Search for the cell housing the specified text and yield its [X, Y] center coordinate. 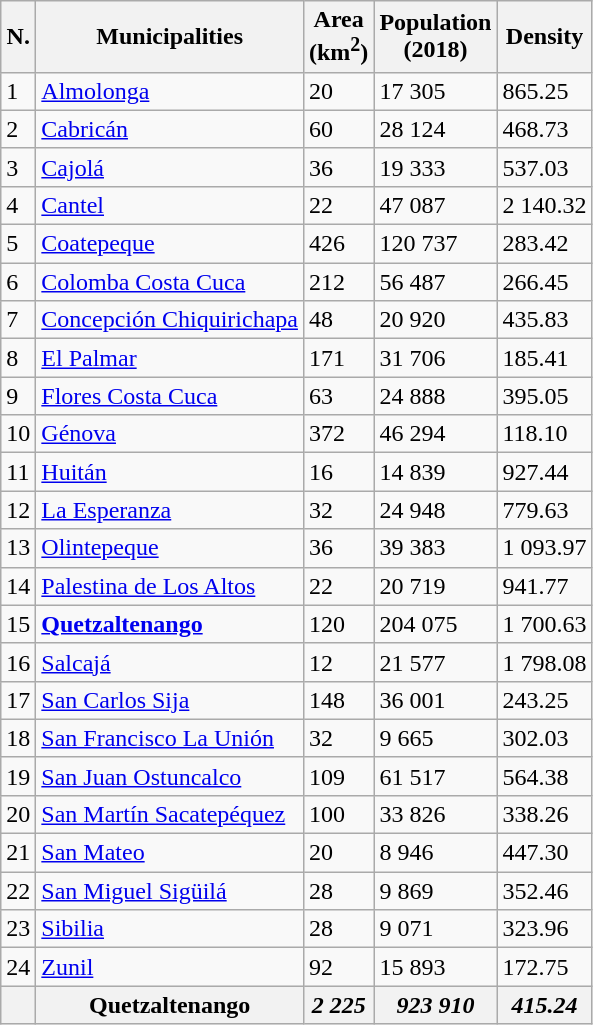
Salcajá [170, 662]
63 [338, 396]
Palestina de Los Altos [170, 586]
24 [18, 967]
21 577 [436, 662]
Coatepeque [170, 244]
Concepción Chiquirichapa [170, 320]
56 487 [436, 282]
120 [338, 624]
302.03 [544, 738]
Municipalities [170, 37]
Area(km2) [338, 37]
4 [18, 205]
9 665 [436, 738]
46 294 [436, 434]
100 [338, 814]
927.44 [544, 472]
48 [338, 320]
17 [18, 700]
60 [338, 129]
8 [18, 358]
9 [18, 396]
9 869 [436, 891]
Cabricán [170, 129]
11 [18, 472]
Génova [170, 434]
N. [18, 37]
Flores Costa Cuca [170, 396]
1 093.97 [544, 548]
San Carlos Sija [170, 700]
61 517 [436, 776]
La Esperanza [170, 510]
13 [18, 548]
San Miguel Sigüilá [170, 891]
19 [18, 776]
20 920 [436, 320]
33 826 [436, 814]
204 075 [436, 624]
6 [18, 282]
1 700.63 [544, 624]
338.26 [544, 814]
Almolonga [170, 91]
14 [18, 586]
10 [18, 434]
148 [338, 700]
171 [338, 358]
323.96 [544, 929]
2 [18, 129]
San Juan Ostuncalco [170, 776]
20 719 [436, 586]
15 893 [436, 967]
923 910 [436, 1005]
2 225 [338, 1005]
Olintepeque [170, 548]
243.25 [544, 700]
San Martín Sacatepéquez [170, 814]
865.25 [544, 91]
Zunil [170, 967]
8 946 [436, 853]
109 [338, 776]
9 071 [436, 929]
5 [18, 244]
23 [18, 929]
395.05 [544, 396]
779.63 [544, 510]
372 [338, 434]
36 001 [436, 700]
Sibilia [170, 929]
Density [544, 37]
941.77 [544, 586]
3 [18, 167]
24 948 [436, 510]
564.38 [544, 776]
15 [18, 624]
San Francisco La Unión [170, 738]
18 [18, 738]
435.83 [544, 320]
14 839 [436, 472]
415.24 [544, 1005]
Population(2018) [436, 37]
Cantel [170, 205]
24 888 [436, 396]
21 [18, 853]
1 [18, 91]
426 [338, 244]
19 333 [436, 167]
468.73 [544, 129]
San Mateo [170, 853]
212 [338, 282]
28 124 [436, 129]
172.75 [544, 967]
Colomba Costa Cuca [170, 282]
31 706 [436, 358]
537.03 [544, 167]
39 383 [436, 548]
2 140.32 [544, 205]
118.10 [544, 434]
47 087 [436, 205]
120 737 [436, 244]
352.46 [544, 891]
266.45 [544, 282]
283.42 [544, 244]
Huitán [170, 472]
1 798.08 [544, 662]
92 [338, 967]
447.30 [544, 853]
El Palmar [170, 358]
185.41 [544, 358]
17 305 [436, 91]
7 [18, 320]
Cajolá [170, 167]
